Pinpoint the cell where the given text exists, returning its (X, Y) midpoint coordinate. 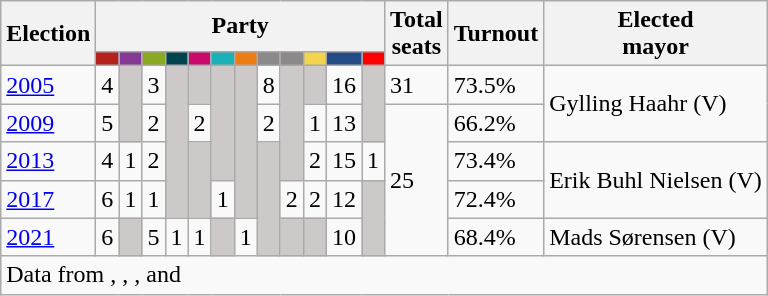
Party (240, 26)
Mads Sørensen (V) (656, 237)
2005 (48, 85)
2017 (48, 199)
Turnout (496, 34)
Data from , , , and (384, 275)
13 (344, 123)
25 (417, 180)
31 (417, 85)
72.4% (496, 199)
2021 (48, 237)
10 (344, 237)
3 (154, 85)
Election (48, 34)
73.4% (496, 161)
16 (344, 85)
15 (344, 161)
Erik Buhl Nielsen (V) (656, 180)
73.5% (496, 85)
12 (344, 199)
8 (268, 85)
Electedmayor (656, 34)
Gylling Haahr (V) (656, 104)
Totalseats (417, 34)
66.2% (496, 123)
2013 (48, 161)
68.4% (496, 237)
2009 (48, 123)
